From the cell containing the given text, extract its center point as [X, Y] coordinate. 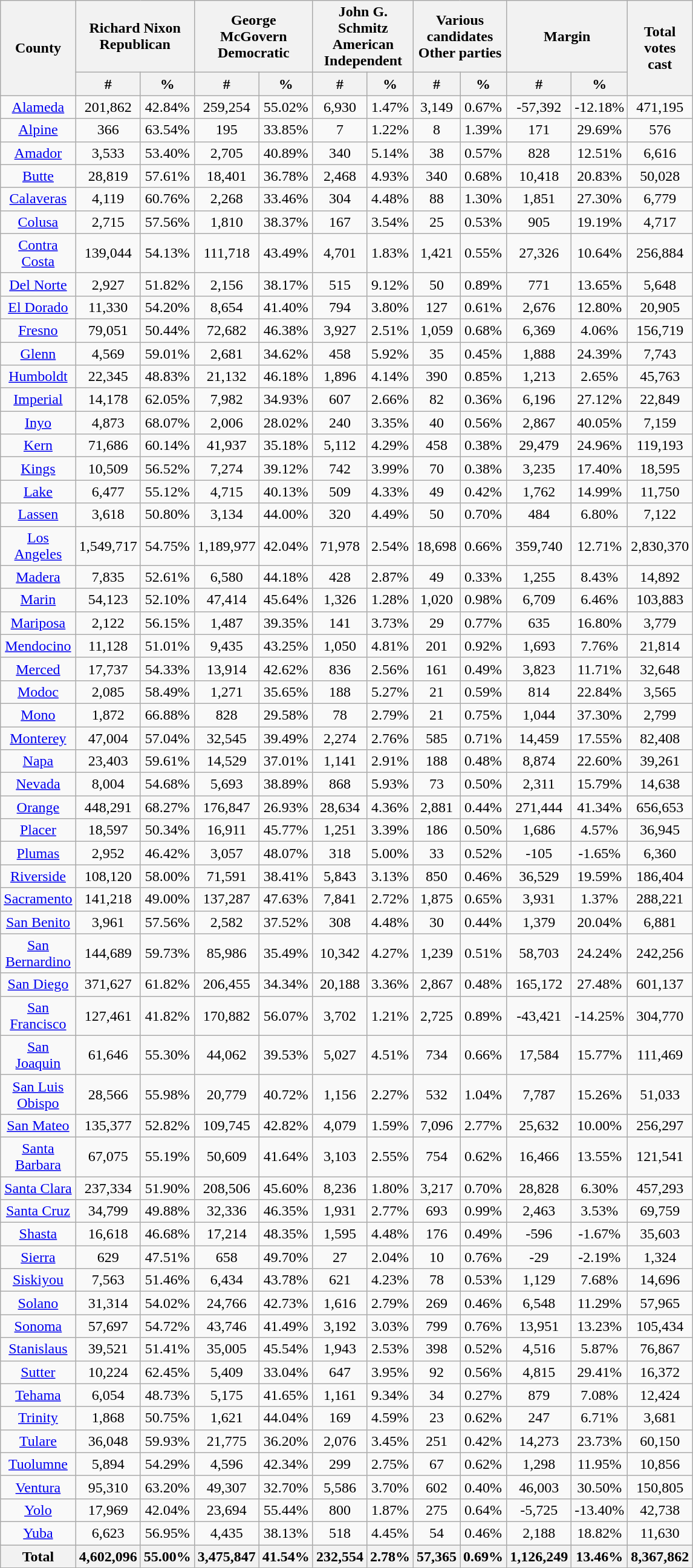
San Joaquin [38, 1055]
201,862 [108, 107]
23.73% [600, 1441]
1,050 [340, 646]
85,986 [226, 953]
1,621 [226, 1418]
2,468 [340, 176]
4.81% [389, 646]
Merced [38, 669]
1.39% [484, 130]
58.49% [167, 692]
12.51% [600, 153]
23,694 [226, 1510]
42.34% [285, 1464]
771 [539, 284]
0.55% [484, 253]
4,602,096 [108, 1556]
1,251 [340, 830]
1,189,977 [226, 545]
4.45% [389, 1533]
141 [340, 623]
17.40% [600, 469]
8 [437, 130]
Mono [38, 715]
San Bernardino [38, 953]
6,930 [340, 107]
Kings [38, 469]
50.75% [167, 1418]
2,799 [660, 715]
171 [539, 130]
-2.19% [600, 1257]
4,119 [108, 199]
46,003 [539, 1487]
Amador [38, 153]
14,892 [660, 577]
1,595 [340, 1234]
55.44% [285, 1510]
208,506 [226, 1188]
10,856 [660, 1464]
6.30% [600, 1188]
Yolo [38, 1510]
35,603 [660, 1234]
2.72% [389, 899]
3,927 [340, 330]
371,627 [108, 984]
1,943 [340, 1349]
13.65% [600, 284]
48.35% [285, 1234]
10,224 [108, 1372]
34,799 [108, 1211]
0.65% [484, 899]
51,033 [660, 1095]
0.71% [484, 738]
41.64% [285, 1156]
Mendocino [38, 646]
47,414 [226, 600]
52.61% [167, 577]
2.04% [389, 1257]
576 [660, 130]
2,311 [539, 784]
-12.18% [600, 107]
48.83% [167, 377]
55.98% [167, 1095]
4.14% [389, 377]
2.27% [389, 1095]
1,156 [340, 1095]
5.93% [389, 784]
Imperial [38, 400]
2.51% [389, 330]
13,914 [226, 669]
6,623 [108, 1533]
39.49% [285, 738]
66.88% [167, 715]
16,618 [108, 1234]
3.35% [389, 423]
3.45% [389, 1441]
20,188 [340, 984]
1,255 [539, 577]
3,235 [539, 469]
32,545 [226, 738]
35 [437, 354]
10,509 [108, 469]
2,085 [108, 692]
71,686 [108, 446]
6,881 [660, 922]
54.68% [167, 784]
13.55% [600, 1156]
176 [437, 1234]
186 [437, 830]
11,330 [108, 307]
10 [437, 1257]
127,461 [108, 1016]
3,618 [108, 515]
0.85% [484, 377]
15.77% [600, 1055]
Trinity [38, 1418]
4,569 [108, 354]
Glenn [38, 354]
Solano [38, 1303]
67,075 [108, 1156]
259,254 [226, 107]
Tulare [38, 1441]
51.41% [167, 1349]
4.06% [600, 330]
1,872 [108, 715]
27,326 [539, 253]
63.54% [167, 130]
0.36% [484, 400]
3,057 [226, 853]
12.80% [600, 307]
3.73% [389, 623]
41.54% [285, 1556]
54.02% [167, 1303]
0.99% [484, 1211]
Tuolumne [38, 1464]
1,298 [539, 1464]
7,122 [660, 515]
1.21% [389, 1016]
21,132 [226, 377]
4.51% [389, 1055]
59.61% [167, 761]
2,582 [226, 922]
25 [437, 222]
Contra Costa [38, 253]
14,459 [539, 738]
29,479 [539, 446]
8.43% [600, 577]
18,595 [660, 469]
Santa Cruz [38, 1211]
1.22% [389, 130]
36,048 [108, 1441]
3,217 [437, 1188]
56.95% [167, 1533]
41,937 [226, 446]
71,978 [340, 545]
42.73% [285, 1303]
67 [437, 1464]
1,896 [340, 377]
5,693 [226, 784]
Tehama [38, 1395]
0.27% [484, 1395]
40.05% [600, 423]
36,529 [539, 876]
1,487 [226, 623]
7,563 [108, 1280]
23,403 [108, 761]
2.87% [389, 577]
39,261 [660, 761]
1,810 [226, 222]
7,835 [108, 577]
5,648 [660, 284]
5,894 [108, 1464]
428 [340, 577]
45,763 [660, 377]
240 [340, 423]
2,156 [226, 284]
585 [437, 738]
59.01% [167, 354]
52.10% [167, 600]
51.01% [167, 646]
88 [437, 199]
47.51% [167, 1257]
Yuba [38, 1533]
41.65% [285, 1395]
5.87% [600, 1349]
Madera [38, 577]
607 [340, 400]
2,676 [539, 307]
14,273 [539, 1441]
2,927 [108, 284]
34 [437, 1395]
50.80% [167, 515]
3.70% [389, 1487]
457,293 [660, 1188]
20.04% [600, 922]
36,945 [660, 830]
50.44% [167, 330]
629 [108, 1257]
76,867 [660, 1349]
4,079 [340, 1125]
46.68% [167, 1234]
Santa Clara [38, 1188]
32.70% [285, 1487]
165,172 [539, 984]
390 [437, 377]
2,076 [340, 1441]
206,455 [226, 984]
42.82% [285, 1125]
11.95% [600, 1464]
-105 [539, 853]
Del Norte [38, 284]
50,609 [226, 1156]
58,703 [539, 953]
4,435 [226, 1533]
28,819 [108, 176]
3,681 [660, 1418]
48.07% [285, 853]
15.26% [600, 1095]
12.71% [600, 545]
6,779 [660, 199]
359,740 [539, 545]
1.87% [389, 1510]
73 [437, 784]
28,634 [340, 807]
1,271 [226, 692]
17,737 [108, 669]
16,911 [226, 830]
320 [340, 515]
105,434 [660, 1326]
794 [340, 307]
54.13% [167, 253]
5,409 [226, 1372]
2.78% [389, 1556]
201 [437, 646]
Monterey [38, 738]
54.29% [167, 1464]
8,874 [539, 761]
398 [437, 1349]
44,062 [226, 1055]
6,616 [660, 153]
532 [437, 1095]
Fresno [38, 330]
2.76% [389, 738]
150,805 [660, 1487]
127 [437, 307]
18,401 [226, 176]
68.27% [167, 807]
2,881 [437, 807]
868 [340, 784]
4.36% [389, 807]
693 [437, 1211]
39,521 [108, 1349]
4.27% [389, 953]
10.00% [600, 1125]
23 [437, 1418]
55.12% [167, 492]
6.71% [600, 1418]
2,715 [108, 222]
237,334 [108, 1188]
Sutter [38, 1372]
41.34% [600, 807]
4.57% [600, 830]
10,418 [539, 176]
0.77% [484, 623]
55.00% [167, 1556]
3,475,847 [226, 1556]
31,314 [108, 1303]
108,120 [108, 876]
7 [340, 130]
3.80% [389, 307]
-13.40% [600, 1510]
Placer [38, 830]
13.23% [600, 1326]
1.80% [389, 1188]
5,586 [340, 1487]
21,814 [660, 646]
15.79% [600, 784]
0.92% [484, 646]
61,646 [108, 1055]
35,005 [226, 1349]
29.41% [600, 1372]
658 [226, 1257]
San Benito [38, 922]
2.91% [389, 761]
3.39% [389, 830]
2,725 [437, 1016]
304,770 [660, 1016]
2,268 [226, 199]
54,123 [108, 600]
1,020 [437, 600]
San Luis Obispo [38, 1095]
-14.25% [600, 1016]
35.49% [285, 953]
60.14% [167, 446]
1,616 [340, 1303]
1,059 [437, 330]
1,129 [539, 1280]
799 [437, 1326]
Margin [567, 36]
247 [539, 1418]
11.29% [600, 1303]
36.20% [285, 1441]
1.59% [389, 1125]
Riverside [38, 876]
1.37% [600, 899]
5.00% [389, 853]
0.61% [484, 307]
11,128 [108, 646]
195 [226, 130]
San Diego [38, 984]
49.88% [167, 1211]
905 [539, 222]
366 [108, 130]
1,326 [340, 600]
4,717 [660, 222]
43.25% [285, 646]
1,324 [660, 1257]
Los Angeles [38, 545]
Siskiyou [38, 1280]
16.80% [600, 623]
51.46% [167, 1280]
471,195 [660, 107]
Inyo [38, 423]
7.68% [600, 1280]
37.30% [600, 715]
35.18% [285, 446]
3,533 [108, 153]
82 [437, 400]
28,828 [539, 1188]
22,849 [660, 400]
Marin [38, 600]
39.53% [285, 1055]
4.59% [389, 1418]
1,421 [437, 253]
22.60% [600, 761]
John G. SchmitzAmerican Independent [363, 36]
3.54% [389, 222]
34.62% [285, 354]
14,529 [226, 761]
1,549,717 [108, 545]
186,404 [660, 876]
9,435 [226, 646]
30 [437, 922]
55.19% [167, 1156]
2,705 [226, 153]
46.42% [167, 853]
2.55% [389, 1156]
-29 [539, 1257]
170,882 [226, 1016]
3.36% [389, 984]
51.82% [167, 284]
45.77% [285, 830]
2,274 [340, 738]
71,591 [226, 876]
2.66% [389, 400]
5,175 [226, 1395]
33 [437, 853]
6,196 [539, 400]
54.75% [167, 545]
24.96% [600, 446]
33.04% [285, 1372]
56.52% [167, 469]
11.71% [600, 669]
29.69% [600, 130]
62.45% [167, 1372]
52.82% [167, 1125]
11,750 [660, 492]
92 [437, 1372]
1,686 [539, 830]
Sacramento [38, 899]
5.92% [389, 354]
2.54% [389, 545]
14,696 [660, 1280]
169 [340, 1418]
29 [437, 623]
156,719 [660, 330]
111,718 [226, 253]
26.93% [285, 807]
4,701 [340, 253]
38.89% [285, 784]
30.50% [600, 1487]
40.89% [285, 153]
Sonoma [38, 1326]
60.76% [167, 199]
1,213 [539, 377]
1,875 [437, 899]
4,815 [539, 1372]
-1.67% [600, 1234]
54 [437, 1533]
Lake [38, 492]
Total votes cast [660, 48]
144,689 [108, 953]
54.20% [167, 307]
Calaveras [38, 199]
Richard NixonRepublican [135, 36]
70 [437, 469]
40.72% [285, 1095]
33.85% [285, 130]
45.64% [285, 600]
836 [340, 669]
269 [437, 1303]
56.07% [285, 1016]
879 [539, 1395]
0.51% [484, 953]
69,759 [660, 1211]
72,682 [226, 330]
6.46% [600, 600]
4.23% [389, 1280]
Colusa [38, 222]
119,193 [660, 446]
275 [437, 1510]
51.90% [167, 1188]
36.78% [285, 176]
43.49% [285, 253]
2.75% [389, 1464]
Alameda [38, 107]
0.40% [484, 1487]
515 [340, 284]
304 [340, 199]
2,952 [108, 853]
0.57% [484, 153]
38.37% [285, 222]
2.65% [600, 377]
38 [437, 153]
14.99% [600, 492]
3,823 [539, 669]
41.82% [167, 1016]
4,715 [226, 492]
2.56% [389, 669]
56.15% [167, 623]
271,444 [539, 807]
22.84% [600, 692]
55.30% [167, 1055]
20.83% [600, 176]
Ventura [38, 1487]
4.49% [389, 515]
11,630 [660, 1533]
48.73% [167, 1395]
4.93% [389, 176]
0.59% [484, 692]
656,653 [660, 807]
3.13% [389, 876]
Modoc [38, 692]
0.69% [484, 1556]
7,274 [226, 469]
3,702 [340, 1016]
518 [340, 1533]
46.38% [285, 330]
Sierra [38, 1257]
7,159 [660, 423]
5.27% [389, 692]
57,365 [437, 1556]
1.83% [389, 253]
32,648 [660, 669]
13.46% [600, 1556]
Napa [38, 761]
12,424 [660, 1395]
43,746 [226, 1326]
647 [340, 1372]
1,044 [539, 715]
3.03% [389, 1326]
7,096 [437, 1125]
19.19% [600, 222]
10.64% [600, 253]
1,931 [340, 1211]
4,873 [108, 423]
1,379 [539, 922]
0.98% [484, 600]
46.35% [285, 1211]
-57,392 [539, 107]
1.30% [484, 199]
46.18% [285, 377]
1,888 [539, 354]
38.13% [285, 1533]
4,596 [226, 1464]
44.00% [285, 515]
17.55% [600, 738]
San Mateo [38, 1125]
El Dorado [38, 307]
39.35% [285, 623]
3,779 [660, 623]
242,256 [660, 953]
49.70% [285, 1257]
20,905 [660, 307]
42.62% [285, 669]
50.34% [167, 830]
34.93% [285, 400]
37.01% [285, 761]
-43,421 [539, 1016]
1,762 [539, 492]
27 [340, 1257]
3,134 [226, 515]
57.61% [167, 176]
3,565 [660, 692]
135,377 [108, 1125]
Lassen [38, 515]
121,541 [660, 1156]
1,868 [108, 1418]
20,779 [226, 1095]
49.00% [167, 899]
3,192 [340, 1326]
6,434 [226, 1280]
38.17% [285, 284]
7,787 [539, 1095]
1.28% [389, 600]
2,188 [539, 1533]
14,178 [108, 400]
49,307 [226, 1487]
55.02% [285, 107]
3.53% [600, 1211]
40 [437, 423]
448,291 [108, 807]
8,367,862 [660, 1556]
3.99% [389, 469]
27.30% [600, 199]
6,580 [226, 577]
17,584 [539, 1055]
3,961 [108, 922]
17,214 [226, 1234]
109,745 [226, 1125]
47,004 [108, 738]
2.53% [389, 1349]
103,883 [660, 600]
Various candidatesOther parties [460, 36]
176,847 [226, 807]
850 [437, 876]
1.04% [484, 1095]
139,044 [108, 253]
232,554 [340, 1556]
32,336 [226, 1211]
19.59% [600, 876]
San Francisco [38, 1016]
Nevada [38, 784]
Butte [38, 176]
167 [340, 222]
1,239 [437, 953]
57.04% [167, 738]
24.24% [600, 953]
16,372 [660, 1372]
42,738 [660, 1510]
16,466 [539, 1156]
635 [539, 623]
0.67% [484, 107]
George McGovernDemocratic [253, 36]
2,830,370 [660, 545]
Alpine [38, 130]
82,408 [660, 738]
1,141 [340, 761]
4,516 [539, 1349]
4.29% [389, 446]
59.73% [167, 953]
Santa Barbara [38, 1156]
27.48% [600, 984]
68.07% [167, 423]
8,004 [108, 784]
111,469 [660, 1055]
3,149 [437, 107]
1,161 [340, 1395]
3,931 [539, 899]
256,297 [660, 1125]
44.18% [285, 577]
Plumas [38, 853]
45.60% [285, 1188]
29.58% [285, 715]
0.64% [484, 1510]
41.40% [285, 307]
24,766 [226, 1303]
57,965 [660, 1303]
509 [340, 492]
60,150 [660, 1441]
5,112 [340, 446]
Shasta [38, 1234]
6,477 [108, 492]
Kern [38, 446]
5.14% [389, 153]
5,843 [340, 876]
6.80% [600, 515]
2,463 [539, 1211]
34.34% [285, 984]
484 [539, 515]
7,841 [340, 899]
742 [340, 469]
0.75% [484, 715]
161 [437, 669]
0.33% [484, 577]
256,884 [660, 253]
Mariposa [38, 623]
7.08% [600, 1395]
1,126,249 [539, 1556]
17,969 [108, 1510]
9.34% [389, 1395]
4.33% [389, 492]
308 [340, 922]
95,310 [108, 1487]
-1.65% [600, 853]
18.82% [600, 1533]
63.20% [167, 1487]
37.52% [285, 922]
1.47% [389, 107]
7,743 [660, 354]
5,027 [340, 1055]
44.04% [285, 1418]
18,698 [437, 545]
Orange [38, 807]
9.12% [389, 284]
814 [539, 692]
2,122 [108, 623]
County [38, 48]
79,051 [108, 330]
1,693 [539, 646]
8,236 [340, 1188]
Humboldt [38, 377]
14,638 [660, 784]
601,137 [660, 984]
42.84% [167, 107]
6,709 [539, 600]
6,054 [108, 1395]
251 [437, 1441]
10,342 [340, 953]
41.49% [285, 1326]
2,006 [226, 423]
6,548 [539, 1303]
754 [437, 1156]
7.76% [600, 646]
24.39% [600, 354]
18,597 [108, 830]
58.00% [167, 876]
1,851 [539, 199]
57,697 [108, 1326]
54.33% [167, 669]
6,360 [660, 853]
28,566 [108, 1095]
-5,725 [539, 1510]
59.93% [167, 1441]
13,951 [539, 1326]
2,681 [226, 354]
288,221 [660, 899]
0.45% [484, 354]
Total [38, 1556]
22,345 [108, 377]
25,632 [539, 1125]
53.40% [167, 153]
8,654 [226, 307]
3.95% [389, 1372]
-596 [539, 1234]
734 [437, 1055]
800 [340, 1510]
54.72% [167, 1326]
137,287 [226, 899]
40.13% [285, 492]
27.12% [600, 400]
35.65% [285, 692]
7,982 [226, 400]
621 [340, 1280]
3,103 [340, 1156]
28.02% [285, 423]
43.78% [285, 1280]
38.41% [285, 876]
50,028 [660, 176]
47.63% [285, 899]
62.05% [167, 400]
61.82% [167, 984]
602 [437, 1487]
39.12% [285, 469]
45.54% [285, 1349]
21,775 [226, 1441]
141,218 [108, 899]
33.46% [285, 199]
318 [340, 853]
Stanislaus [38, 1349]
299 [340, 1464]
6,369 [539, 330]
